Return (x, y) of the center of cell containing provided text 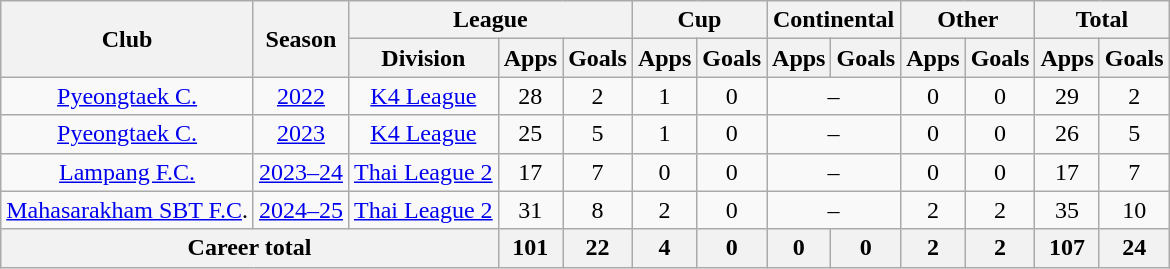
2022 (300, 96)
2024–25 (300, 210)
2023–24 (300, 172)
24 (1134, 248)
26 (1067, 134)
Lampang F.C. (128, 172)
Career total (250, 248)
Season (300, 39)
Division (423, 58)
Continental (834, 20)
10 (1134, 210)
25 (530, 134)
101 (530, 248)
2023 (300, 134)
22 (598, 248)
29 (1067, 96)
Total (1102, 20)
4 (664, 248)
8 (598, 210)
Mahasarakham SBT F.C. (128, 210)
Club (128, 39)
League (490, 20)
107 (1067, 248)
Cup (699, 20)
Other (968, 20)
31 (530, 210)
28 (530, 96)
35 (1067, 210)
